Return [x, y] of the center of cell containing provided text 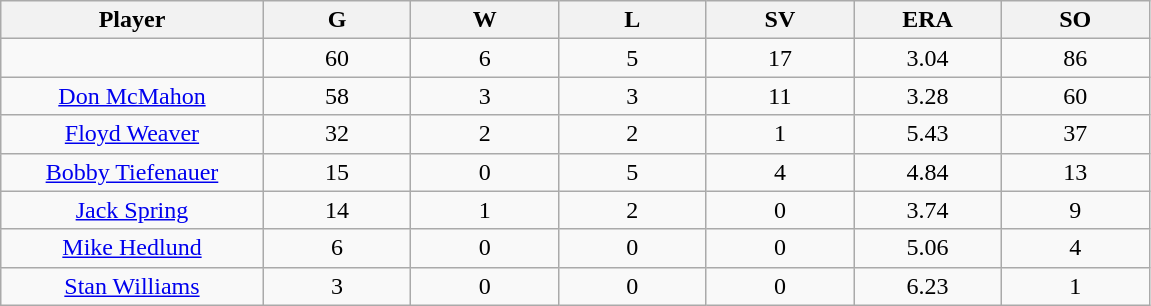
G [337, 20]
Bobby Tiefenauer [132, 172]
6.23 [928, 286]
14 [337, 210]
Don McMahon [132, 96]
15 [337, 172]
3.28 [928, 96]
86 [1075, 58]
Player [132, 20]
5.43 [928, 134]
5.06 [928, 248]
4.84 [928, 172]
Stan Williams [132, 286]
32 [337, 134]
Mike Hedlund [132, 248]
58 [337, 96]
Floyd Weaver [132, 134]
13 [1075, 172]
ERA [928, 20]
L [632, 20]
W [485, 20]
SO [1075, 20]
3.74 [928, 210]
Jack Spring [132, 210]
17 [780, 58]
3.04 [928, 58]
9 [1075, 210]
11 [780, 96]
37 [1075, 134]
SV [780, 20]
